Detect which cell encompasses the target text, then output its [X, Y] center coordinate. 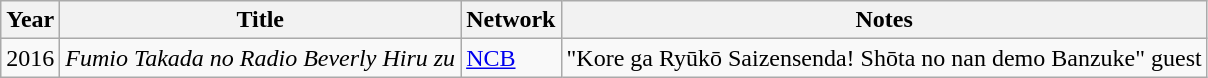
Title [260, 20]
Network [511, 20]
"Kore ga Ryūkō Saizensenda! Shōta no nan demo Banzuke" guest [884, 58]
Year [30, 20]
Notes [884, 20]
NCB [511, 58]
2016 [30, 58]
Fumio Takada no Radio Beverly Hiru zu [260, 58]
